Capture the cell that displays the provided text and extract its [x, y] central coordinate. 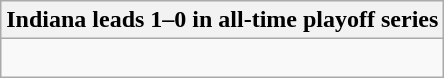
Indiana leads 1–0 in all-time playoff series [222, 20]
